From the cell containing the given text, extract its center point as (x, y) coordinate. 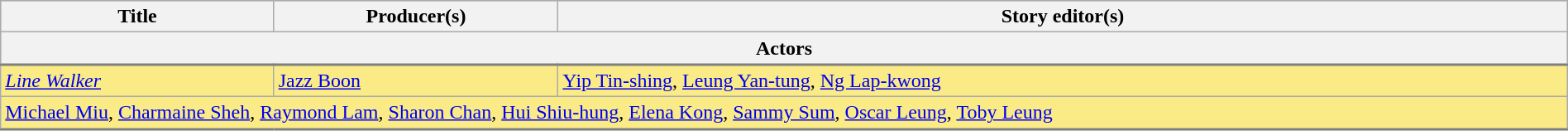
Jazz Boon (416, 81)
Producer(s) (416, 17)
Story editor(s) (1063, 17)
Actors (784, 48)
Title (137, 17)
Yip Tin-shing, Leung Yan-tung, Ng Lap-kwong (1063, 81)
Michael Miu, Charmaine Sheh, Raymond Lam, Sharon Chan, Hui Shiu-hung, Elena Kong, Sammy Sum, Oscar Leung, Toby Leung (784, 113)
Line Walker (137, 81)
